For the text-containing cell, return its midpoint in [X, Y] coordinate format. 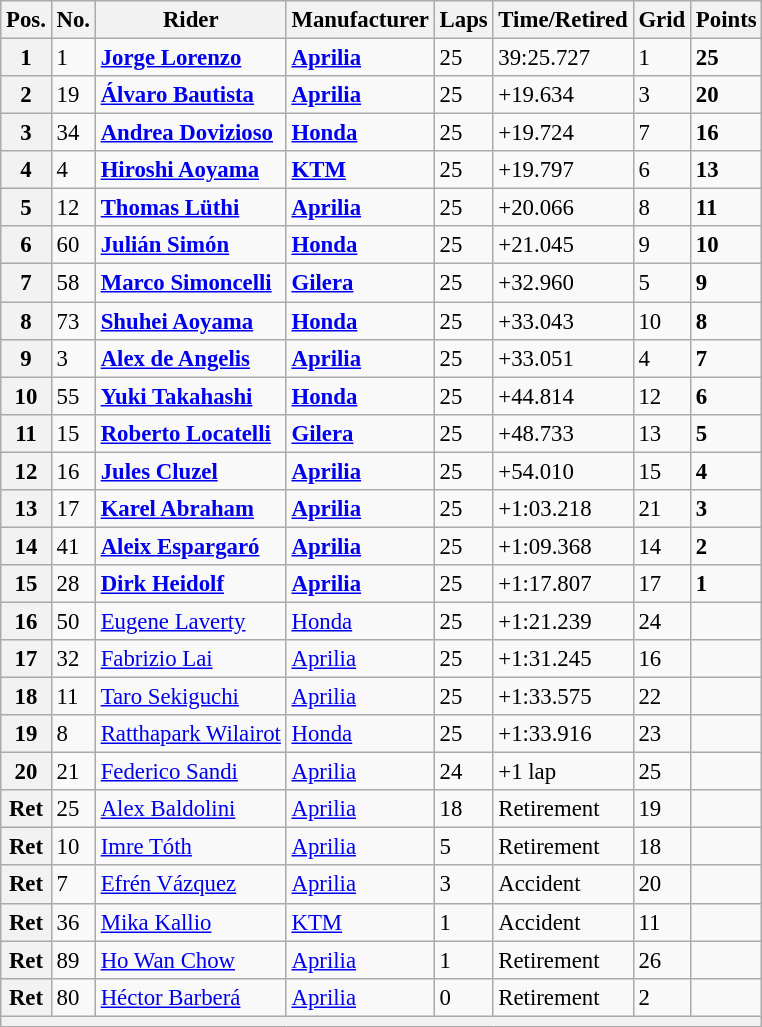
Andrea Dovizioso [190, 133]
+1:09.368 [563, 546]
+33.043 [563, 321]
80 [73, 997]
+1:03.218 [563, 509]
73 [73, 321]
89 [73, 960]
26 [662, 960]
58 [73, 283]
+1 lap [563, 772]
Manufacturer [360, 20]
Julián Simón [190, 245]
Marco Simoncelli [190, 283]
Imre Tóth [190, 847]
Álvaro Bautista [190, 95]
Roberto Locatelli [190, 433]
+33.051 [563, 358]
Fabrizio Lai [190, 659]
+44.814 [563, 396]
50 [73, 621]
60 [73, 245]
34 [73, 133]
Jorge Lorenzo [190, 58]
Rider [190, 20]
Jules Cluzel [190, 471]
Federico Sandi [190, 772]
Ratthapark Wilairot [190, 734]
Eugene Laverty [190, 621]
41 [73, 546]
Laps [464, 20]
Shuhei Aoyama [190, 321]
+21.045 [563, 245]
Alex de Angelis [190, 358]
+19.634 [563, 95]
28 [73, 584]
+1:33.575 [563, 697]
23 [662, 734]
+1:31.245 [563, 659]
+1:21.239 [563, 621]
0 [464, 997]
+20.066 [563, 208]
Héctor Barberá [190, 997]
Dirk Heidolf [190, 584]
Taro Sekiguchi [190, 697]
+1:33.916 [563, 734]
Grid [662, 20]
Alex Baldolini [190, 809]
39:25.727 [563, 58]
Thomas Lüthi [190, 208]
Hiroshi Aoyama [190, 170]
Aleix Espargaró [190, 546]
Mika Kallio [190, 922]
No. [73, 20]
+32.960 [563, 283]
+19.724 [563, 133]
Yuki Takahashi [190, 396]
+19.797 [563, 170]
Karel Abraham [190, 509]
36 [73, 922]
+1:17.807 [563, 584]
32 [73, 659]
22 [662, 697]
Efrén Vázquez [190, 885]
Ho Wan Chow [190, 960]
55 [73, 396]
+48.733 [563, 433]
Pos. [26, 20]
Points [726, 20]
Time/Retired [563, 20]
+54.010 [563, 471]
